Return the [X, Y] coordinate for the center point of the cell that contains the specified text.  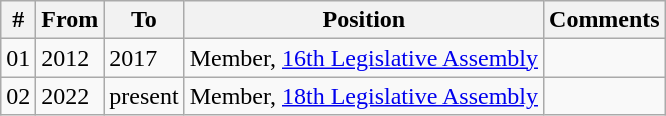
Position [364, 20]
# [18, 20]
2017 [144, 58]
Comments [605, 20]
present [144, 96]
01 [18, 58]
To [144, 20]
2012 [70, 58]
2022 [70, 96]
From [70, 20]
Member, 16th Legislative Assembly [364, 58]
Member, 18th Legislative Assembly [364, 96]
02 [18, 96]
